Provide the (x, y) coordinate of the cell's center where the given text is located.  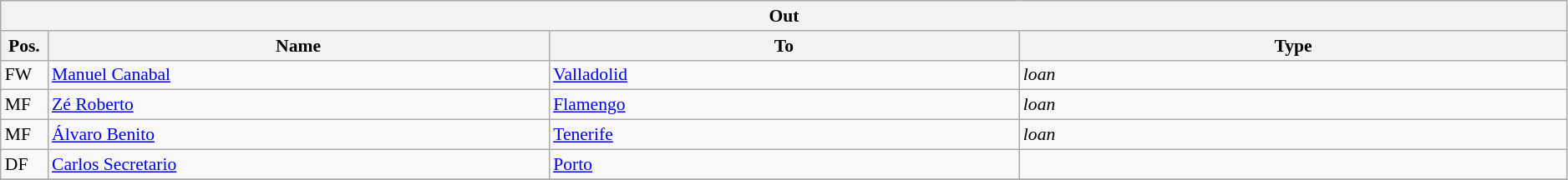
Tenerife (784, 135)
Zé Roberto (298, 105)
Porto (784, 164)
Valladolid (784, 75)
DF (24, 164)
Carlos Secretario (298, 164)
Pos. (24, 46)
Out (784, 16)
To (784, 46)
Type (1293, 46)
Flamengo (784, 105)
Name (298, 46)
Álvaro Benito (298, 135)
Manuel Canabal (298, 75)
FW (24, 75)
